Scan for the cell matching the given text and deliver its (x, y) coordinate at center. 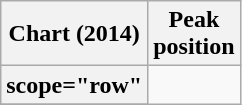
scope="row" (74, 85)
Chart (2014) (74, 34)
Peakposition (194, 34)
